Determine the (X, Y) coordinate at the center of the cell enclosing the given text.  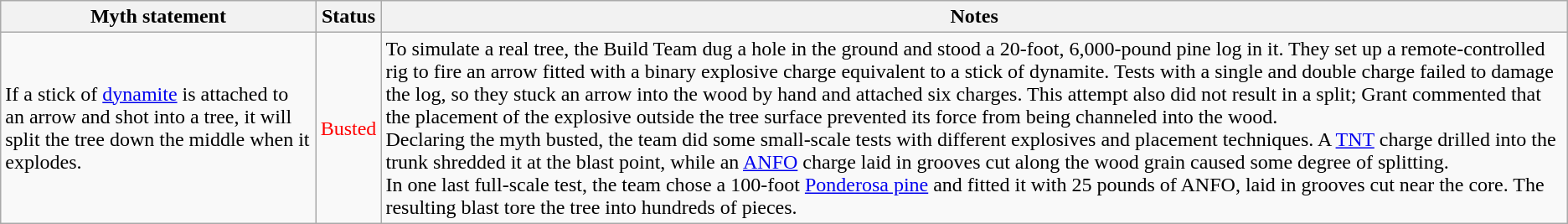
Myth statement (158, 17)
Busted (348, 128)
If a stick of dynamite is attached to an arrow and shot into a tree, it will split the tree down the middle when it explodes. (158, 128)
Status (348, 17)
Notes (974, 17)
